Extract the [x, y] coordinate from the center of the cell holding the provided text.  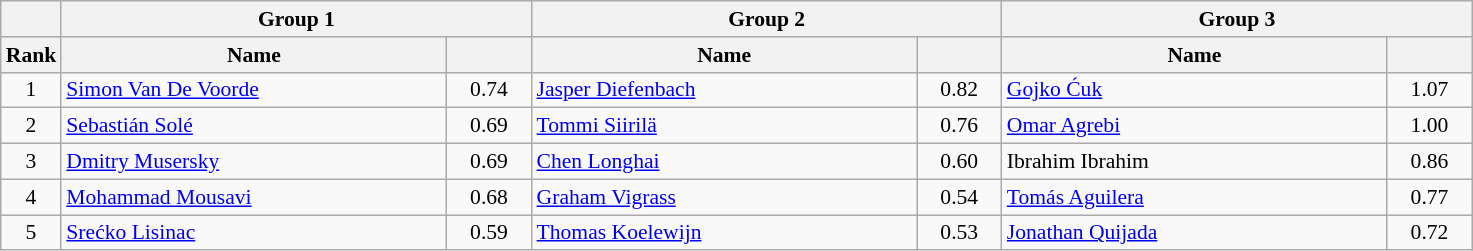
Thomas Koelewijn [724, 233]
Jonathan Quijada [1194, 233]
Rank [32, 55]
0.68 [488, 197]
Group 1 [296, 19]
1 [32, 90]
Tommi Siirilä [724, 126]
Tomás Aguilera [1194, 197]
Group 3 [1237, 19]
1.00 [1430, 126]
Simon Van De Voorde [254, 90]
0.54 [960, 197]
3 [32, 162]
Omar Agrebi [1194, 126]
Jasper Diefenbach [724, 90]
Group 2 [767, 19]
2 [32, 126]
Graham Vigrass [724, 197]
Dmitry Musersky [254, 162]
4 [32, 197]
0.86 [1430, 162]
Ibrahim Ibrahim [1194, 162]
Mohammad Mousavi [254, 197]
0.82 [960, 90]
0.76 [960, 126]
Srećko Lisinac [254, 233]
Gojko Ćuk [1194, 90]
1.07 [1430, 90]
0.53 [960, 233]
0.60 [960, 162]
0.59 [488, 233]
Chen Longhai [724, 162]
0.72 [1430, 233]
0.74 [488, 90]
5 [32, 233]
Sebastián Solé [254, 126]
0.77 [1430, 197]
